Detect which cell encompasses the target text, then output its (x, y) center coordinate. 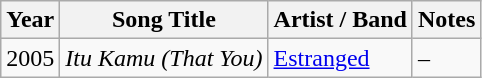
Estranged (340, 58)
Song Title (164, 20)
Artist / Band (340, 20)
Notes (446, 20)
– (446, 58)
2005 (30, 58)
Itu Kamu (That You) (164, 58)
Year (30, 20)
